Detect which cell encompasses the target text, then output its (X, Y) center coordinate. 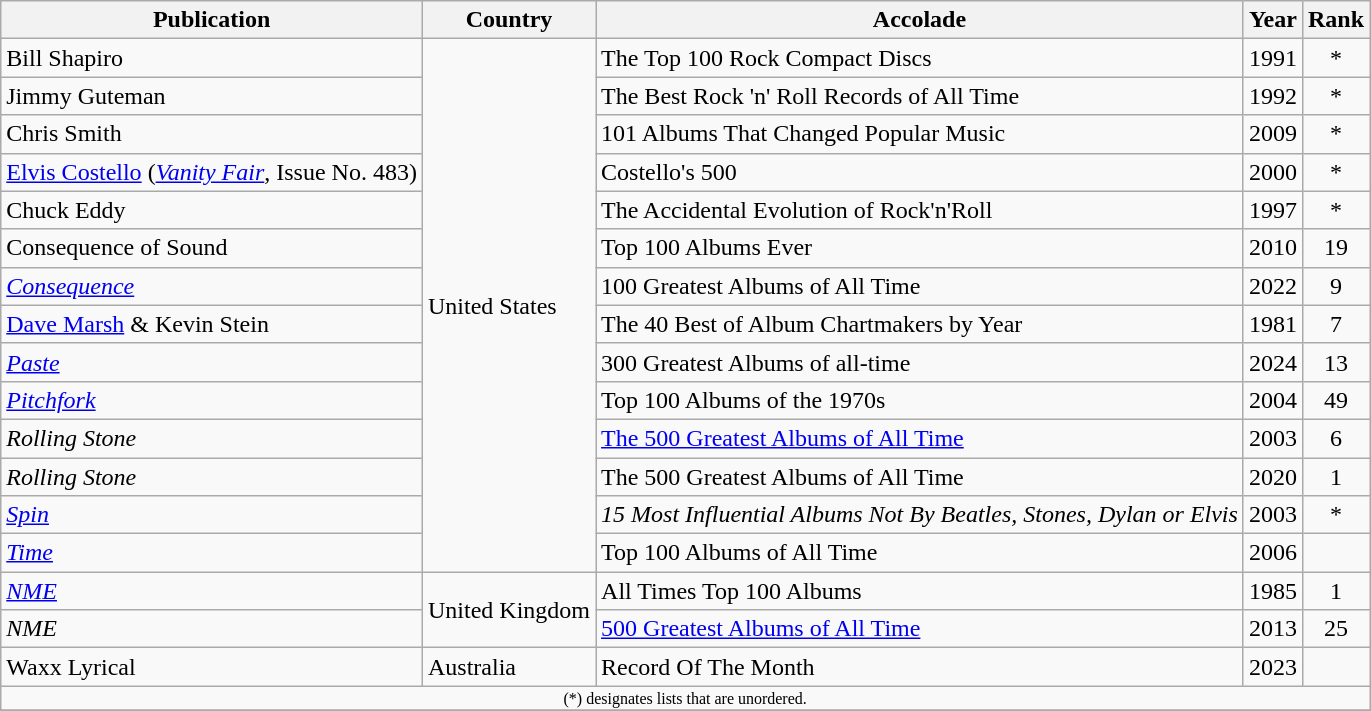
United States (508, 306)
Chris Smith (212, 134)
The Top 100 Rock Compact Discs (920, 58)
500 Greatest Albums of All Time (920, 629)
Top 100 Albums of the 1970s (920, 400)
Australia (508, 667)
1981 (1272, 324)
49 (1336, 400)
Top 100 Albums Ever (920, 248)
Country (508, 20)
Rank (1336, 20)
19 (1336, 248)
(*) designates lists that are unordered. (686, 698)
2009 (1272, 134)
13 (1336, 362)
2020 (1272, 477)
Bill Shapiro (212, 58)
Jimmy Guteman (212, 96)
101 Albums That Changed Popular Music (920, 134)
2000 (1272, 172)
25 (1336, 629)
Chuck Eddy (212, 210)
1985 (1272, 591)
2022 (1272, 286)
2004 (1272, 400)
Accolade (920, 20)
Time (212, 553)
Dave Marsh & Kevin Stein (212, 324)
Top 100 Albums of All Time (920, 553)
2023 (1272, 667)
United Kingdom (508, 610)
300 Greatest Albums of all-time (920, 362)
2006 (1272, 553)
7 (1336, 324)
The Accidental Evolution of Rock'n'Roll (920, 210)
15 Most Influential Albums Not By Beatles, Stones, Dylan or Elvis (920, 515)
The 40 Best of Album Chartmakers by Year (920, 324)
1991 (1272, 58)
2024 (1272, 362)
All Times Top 100 Albums (920, 591)
Year (1272, 20)
Waxx Lyrical (212, 667)
1992 (1272, 96)
6 (1336, 438)
Spin (212, 515)
Consequence of Sound (212, 248)
Elvis Costello (Vanity Fair, Issue No. 483) (212, 172)
The Best Rock 'n' Roll Records of All Time (920, 96)
1997 (1272, 210)
Costello's 500 (920, 172)
9 (1336, 286)
2010 (1272, 248)
Record Of The Month (920, 667)
100 Greatest Albums of All Time (920, 286)
2013 (1272, 629)
Consequence (212, 286)
Paste (212, 362)
Publication (212, 20)
Pitchfork (212, 400)
